Determine the (X, Y) coordinate at the center of the cell enclosing the given text.  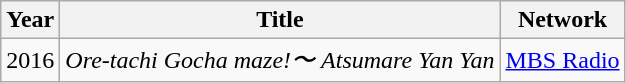
Title (280, 20)
2016 (30, 60)
Ore-tachi Gocha maze!〜 Atsumare Yan Yan (280, 60)
MBS Radio (562, 60)
Network (562, 20)
Year (30, 20)
